Determine the (X, Y) coordinate at the center of the cell enclosing the given text.  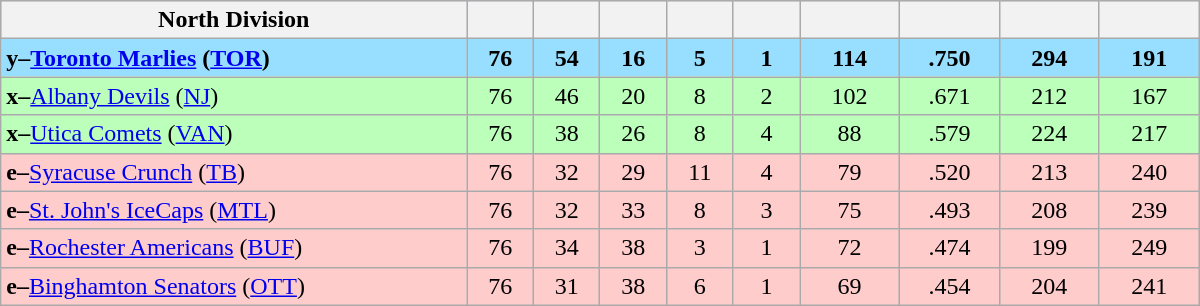
2 (766, 96)
North Division (234, 20)
241 (1149, 286)
239 (1149, 210)
167 (1149, 96)
249 (1149, 248)
204 (1049, 286)
240 (1149, 172)
79 (850, 172)
16 (634, 58)
e–St. John's IceCaps (MTL) (234, 210)
88 (850, 134)
217 (1149, 134)
213 (1049, 172)
26 (634, 134)
e–Syracuse Crunch (TB) (234, 172)
114 (850, 58)
75 (850, 210)
31 (566, 286)
208 (1049, 210)
199 (1049, 248)
x–Utica Comets (VAN) (234, 134)
.579 (950, 134)
5 (700, 58)
69 (850, 286)
e–Binghamton Senators (OTT) (234, 286)
.671 (950, 96)
6 (700, 286)
x–Albany Devils (NJ) (234, 96)
212 (1049, 96)
191 (1149, 58)
72 (850, 248)
33 (634, 210)
e–Rochester Americans (BUF) (234, 248)
20 (634, 96)
.474 (950, 248)
224 (1049, 134)
34 (566, 248)
y–Toronto Marlies (TOR) (234, 58)
46 (566, 96)
.750 (950, 58)
294 (1049, 58)
102 (850, 96)
29 (634, 172)
11 (700, 172)
54 (566, 58)
.520 (950, 172)
.493 (950, 210)
.454 (950, 286)
